Return the [x, y] coordinate for the center point of the cell that contains the specified text.  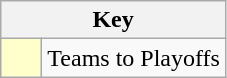
Teams to Playoffs [134, 58]
Key [114, 20]
